Search for the cell housing the specified text and yield its [x, y] center coordinate. 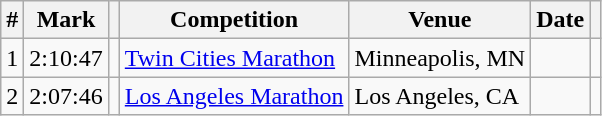
Date [560, 20]
Los Angeles, CA [440, 96]
2 [12, 96]
Competition [234, 20]
1 [12, 58]
# [12, 20]
Minneapolis, MN [440, 58]
2:10:47 [66, 58]
Mark [66, 20]
Los Angeles Marathon [234, 96]
Twin Cities Marathon [234, 58]
2:07:46 [66, 96]
Venue [440, 20]
